Return [X, Y] of the center of cell containing provided text 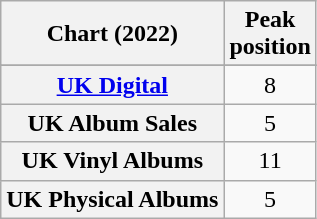
UK Album Sales [112, 123]
Peakposition [270, 34]
8 [270, 85]
UK Physical Albums [112, 199]
11 [270, 161]
Chart (2022) [112, 34]
UK Vinyl Albums [112, 161]
UK Digital [112, 85]
